Scan for the cell matching the given text and deliver its [X, Y] coordinate at center. 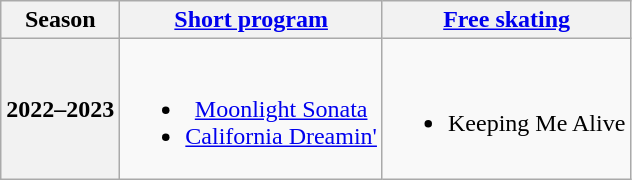
Keeping Me Alive [506, 109]
2022–2023 [60, 109]
Short program [252, 20]
Moonlight Sonata California Dreamin' [252, 109]
Free skating [506, 20]
Season [60, 20]
